Determine the [X, Y] coordinate at the center of the cell enclosing the given text.  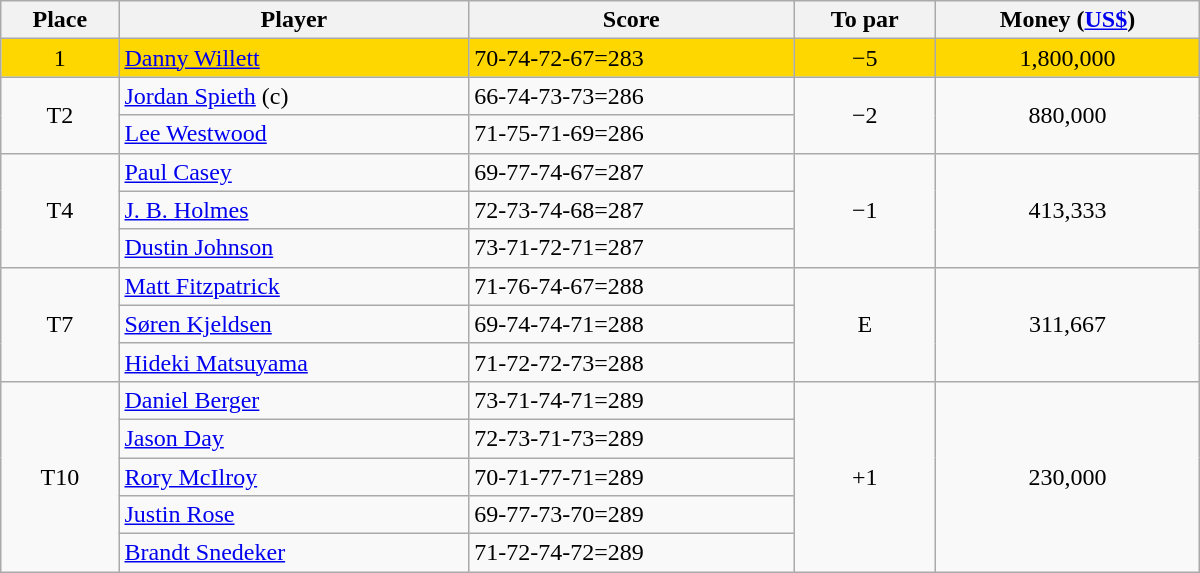
T4 [60, 210]
E [865, 324]
72-73-74-68=287 [632, 210]
Paul Casey [294, 172]
T10 [60, 476]
Matt Fitzpatrick [294, 286]
Rory McIlroy [294, 477]
66-74-73-73=286 [632, 96]
Jason Day [294, 438]
Hideki Matsuyama [294, 362]
Money (US$) [1068, 20]
71-76-74-67=288 [632, 286]
72-73-71-73=289 [632, 438]
−5 [865, 58]
69-74-74-71=288 [632, 324]
70-74-72-67=283 [632, 58]
Dustin Johnson [294, 248]
71-75-71-69=286 [632, 134]
Place [60, 20]
1 [60, 58]
69-77-74-67=287 [632, 172]
73-71-74-71=289 [632, 400]
+1 [865, 476]
−1 [865, 210]
−2 [865, 115]
Score [632, 20]
1,800,000 [1068, 58]
Danny Willett [294, 58]
Player [294, 20]
Daniel Berger [294, 400]
73-71-72-71=287 [632, 248]
880,000 [1068, 115]
70-71-77-71=289 [632, 477]
413,333 [1068, 210]
Jordan Spieth (c) [294, 96]
To par [865, 20]
Lee Westwood [294, 134]
230,000 [1068, 476]
71-72-74-72=289 [632, 553]
311,667 [1068, 324]
69-77-73-70=289 [632, 515]
J. B. Holmes [294, 210]
Søren Kjeldsen [294, 324]
T2 [60, 115]
T7 [60, 324]
Justin Rose [294, 515]
71-72-72-73=288 [632, 362]
Brandt Snedeker [294, 553]
